Search for the cell housing the specified text and yield its [x, y] center coordinate. 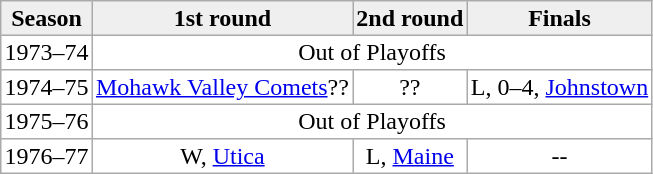
?? [410, 87]
L, 0–4, Johnstown [560, 87]
-- [560, 156]
Mohawk Valley Comets?? [222, 87]
Finals [560, 18]
1st round [222, 18]
1973–74 [47, 52]
L, Maine [410, 156]
W, Utica [222, 156]
1975–76 [47, 121]
Season [47, 18]
1974–75 [47, 87]
2nd round [410, 18]
1976–77 [47, 156]
